Identify which cell holds the provided text, then report its [X, Y] central coordinate. 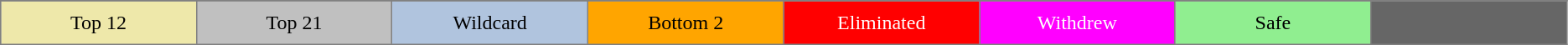
Safe [1273, 22]
Withdrew [1078, 22]
Wildcard [490, 22]
Top 21 [294, 22]
Top 12 [99, 22]
Eliminated [882, 22]
Bottom 2 [686, 22]
